Locate the cell with the specified text and output its [x, y] center coordinate. 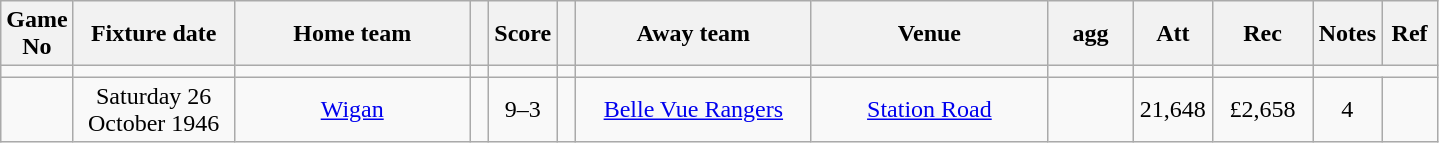
21,648 [1174, 110]
Ref [1410, 34]
Venue [929, 34]
£2,658 [1262, 110]
Belle Vue Rangers [693, 110]
Game No [37, 34]
Wigan [352, 110]
Away team [693, 34]
Saturday 26 October 1946 [154, 110]
Home team [352, 34]
Score [523, 34]
4 [1347, 110]
Rec [1262, 34]
Station Road [929, 110]
9–3 [523, 110]
Att [1174, 34]
agg [1090, 34]
Notes [1347, 34]
Fixture date [154, 34]
